Return the (X, Y) coordinate for the center point of the cell that contains the specified text.  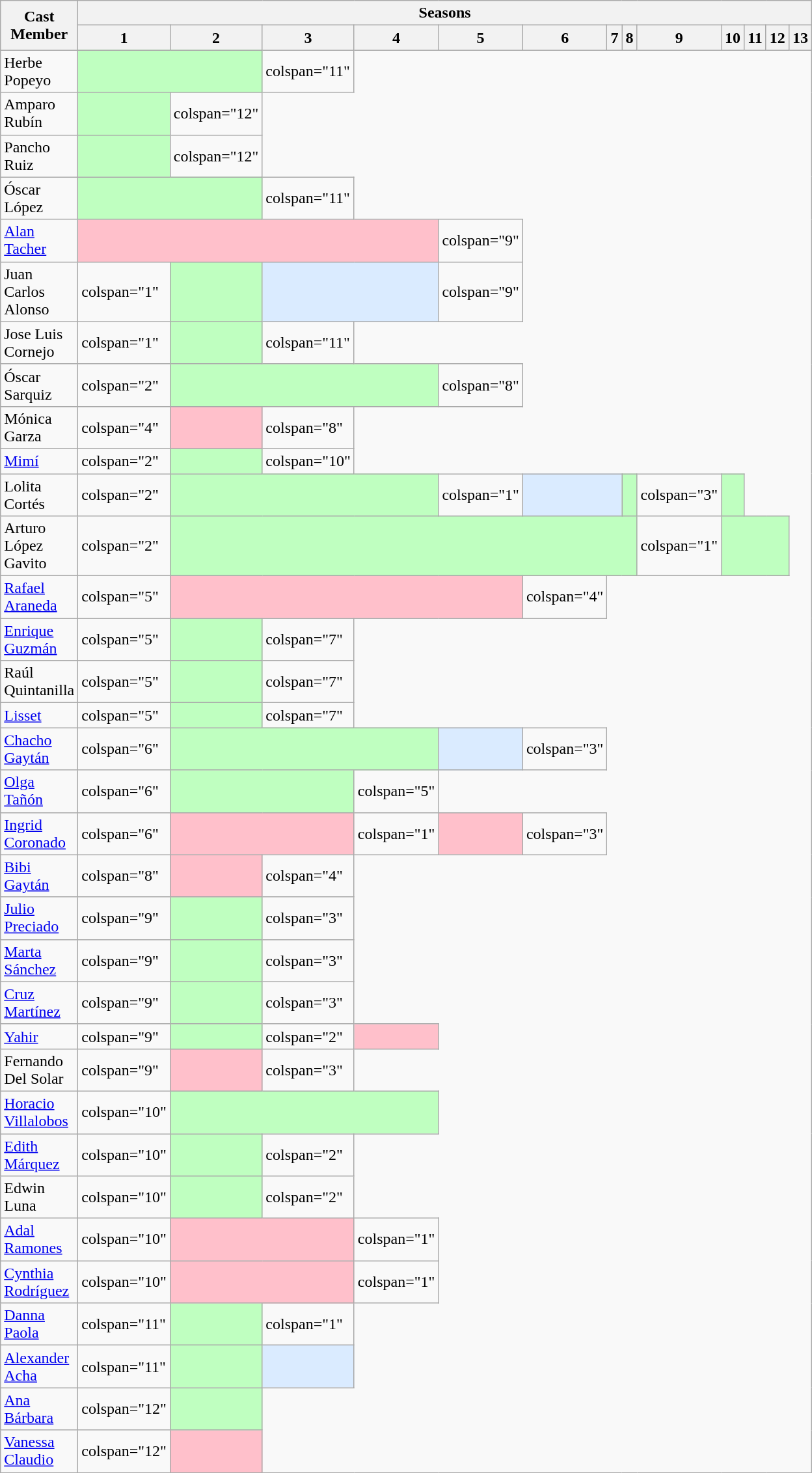
Óscar López (39, 198)
9 (679, 38)
Rafael Araneda (39, 598)
Marta Sánchez (39, 961)
Lolita Cortés (39, 495)
Cynthia Rodríguez (39, 1282)
Alexander Acha (39, 1367)
11 (755, 38)
Seasons (445, 13)
13 (800, 38)
Ingrid Coronado (39, 833)
8 (630, 38)
Mimí (39, 461)
Adal Ramones (39, 1239)
Edwin Luna (39, 1198)
1 (124, 38)
6 (565, 38)
Lisset (39, 715)
Mónica Garza (39, 427)
Edith Márquez (39, 1155)
Raúl Quintanilla (39, 682)
Cruz Martínez (39, 1002)
Fernando Del Solar (39, 1070)
Herbe Popeyo (39, 72)
7 (614, 38)
Yahir (39, 1036)
Cast Member (39, 25)
Ana Bárbara (39, 1409)
Amparo Rubín (39, 113)
2 (216, 38)
5 (481, 38)
Pancho Ruiz (39, 156)
Óscar Sarquiz (39, 385)
Julio Preciado (39, 918)
Vanessa Claudio (39, 1452)
Horacio Villalobos (39, 1112)
10 (733, 38)
Olga Tañón (39, 792)
Jose Luis Cornejo (39, 342)
3 (308, 38)
Arturo López Gavito (39, 546)
Bibi Gaytán (39, 876)
12 (777, 38)
Enrique Guzmán (39, 639)
Chacho Gaytán (39, 749)
4 (396, 38)
Danna Paola (39, 1324)
Alan Tacher (39, 241)
Juan Carlos Alonso (39, 292)
